Pinpoint the cell where the given text exists, returning its (X, Y) midpoint coordinate. 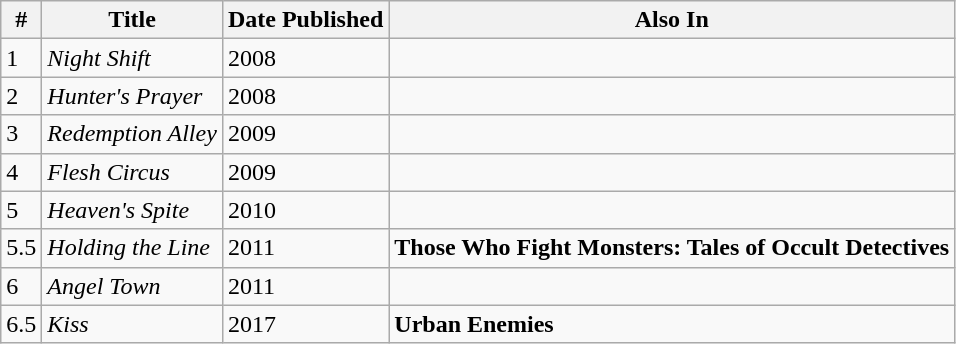
6 (22, 286)
# (22, 20)
Redemption Alley (132, 134)
4 (22, 172)
Flesh Circus (132, 172)
Also In (672, 20)
Night Shift (132, 58)
Urban Enemies (672, 324)
2017 (305, 324)
Those Who Fight Monsters: Tales of Occult Detectives (672, 248)
6.5 (22, 324)
5.5 (22, 248)
Date Published (305, 20)
1 (22, 58)
2 (22, 96)
Holding the Line (132, 248)
3 (22, 134)
2010 (305, 210)
Kiss (132, 324)
Heaven's Spite (132, 210)
Title (132, 20)
5 (22, 210)
Hunter's Prayer (132, 96)
Angel Town (132, 286)
